Identify which cell holds the provided text, then report its [x, y] central coordinate. 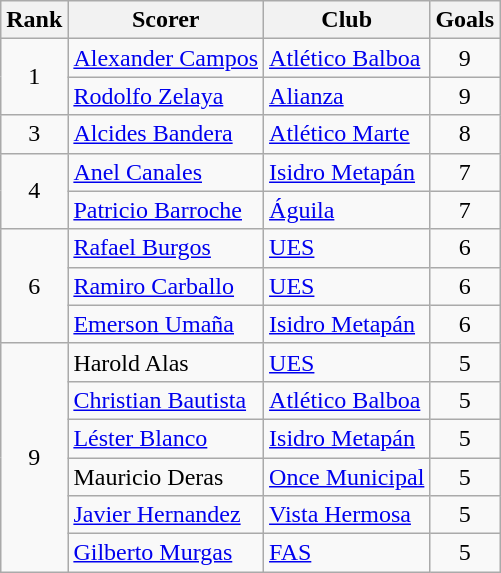
Javier Hernandez [166, 515]
Alcides Bandera [166, 134]
Once Municipal [347, 477]
Scorer [166, 20]
Rank [34, 20]
Alianza [347, 96]
Patricio Barroche [166, 210]
Rodolfo Zelaya [166, 96]
Anel Canales [166, 172]
Harold Alas [166, 362]
Ramiro Carballo [166, 286]
Alexander Campos [166, 58]
Club [347, 20]
FAS [347, 553]
Christian Bautista [166, 400]
Atlético Marte [347, 134]
Gilberto Murgas [166, 553]
8 [465, 134]
Goals [465, 20]
3 [34, 134]
Rafael Burgos [166, 248]
Mauricio Deras [166, 477]
Emerson Umaña [166, 324]
Vista Hermosa [347, 515]
4 [34, 191]
1 [34, 77]
Águila [347, 210]
Léster Blanco [166, 438]
